For the text-containing cell, return its midpoint in [x, y] coordinate format. 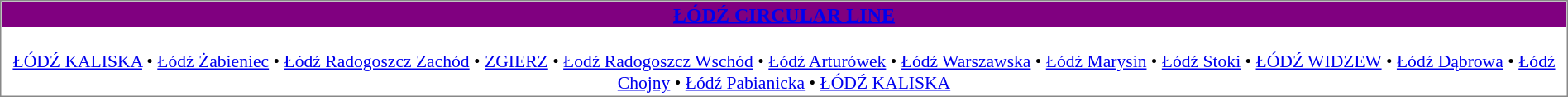
ŁÓDŹ CIRCULAR LINE [784, 15]
